Locate the cell with the specified text and output its (x, y) center coordinate. 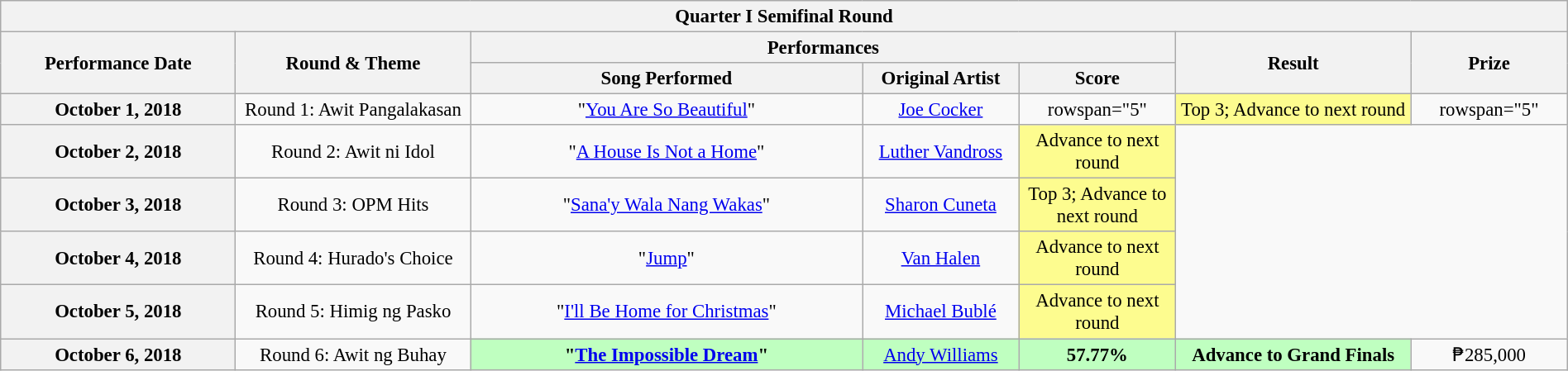
Andy Williams (941, 354)
Sharon Cuneta (941, 205)
Song Performed (667, 78)
"I'll Be Home for Christmas" (667, 312)
Advance to Grand Finals (1293, 354)
Round 3: OPM Hits (353, 205)
Original Artist (941, 78)
Performance Date (118, 63)
Round 4: Hurado's Choice (353, 258)
Round 6: Awit ng Buhay (353, 354)
October 1, 2018 (118, 110)
Performances (824, 48)
Round 2: Awit ni Idol (353, 152)
Round & Theme (353, 63)
October 2, 2018 (118, 152)
Quarter I Semifinal Round (784, 17)
Michael Bublé (941, 312)
October 3, 2018 (118, 205)
Van Halen (941, 258)
Prize (1489, 63)
"Jump" (667, 258)
"You Are So Beautiful" (667, 110)
Joe Cocker (941, 110)
"A House Is Not a Home" (667, 152)
October 4, 2018 (118, 258)
October 5, 2018 (118, 312)
"Sana'y Wala Nang Wakas" (667, 205)
Luther Vandross (941, 152)
Round 5: Himig ng Pasko (353, 312)
57.77% (1097, 354)
Round 1: Awit Pangalakasan (353, 110)
Result (1293, 63)
October 6, 2018 (118, 354)
Score (1097, 78)
"The Impossible Dream" (667, 354)
₱285,000 (1489, 354)
